Output the [x, y] coordinate of the center of the cell containing the given text.  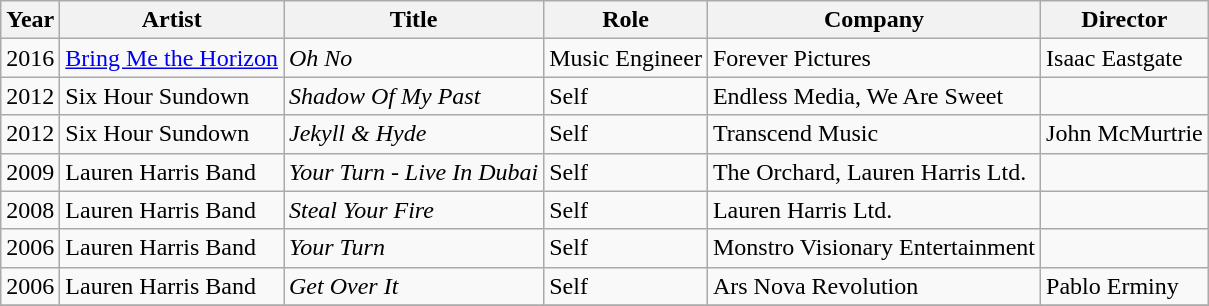
Isaac Eastgate [1125, 58]
Monstro Visionary Entertainment [874, 248]
Title [414, 20]
The Orchard, Lauren Harris Ltd. [874, 172]
Your Turn - Live In Dubai [414, 172]
Jekyll & Hyde [414, 134]
Your Turn [414, 248]
Oh No [414, 58]
Company [874, 20]
Director [1125, 20]
Pablo Erminy [1125, 286]
2008 [30, 210]
Endless Media, We Are Sweet [874, 96]
Lauren Harris Ltd. [874, 210]
Shadow Of My Past [414, 96]
Music Engineer [626, 58]
2016 [30, 58]
Artist [172, 20]
Transcend Music [874, 134]
Year [30, 20]
Role [626, 20]
John McMurtrie [1125, 134]
Ars Nova Revolution [874, 286]
Bring Me the Horizon [172, 58]
Forever Pictures [874, 58]
Steal Your Fire [414, 210]
Get Over It [414, 286]
2009 [30, 172]
